From the cell containing the given text, extract its center point as [x, y] coordinate. 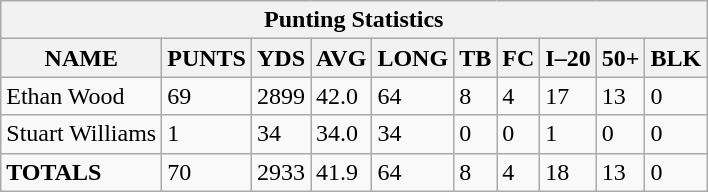
TOTALS [82, 172]
LONG [413, 58]
NAME [82, 58]
34.0 [342, 134]
I–20 [568, 58]
50+ [620, 58]
41.9 [342, 172]
70 [207, 172]
FC [518, 58]
AVG [342, 58]
PUNTS [207, 58]
2899 [280, 96]
2933 [280, 172]
18 [568, 172]
42.0 [342, 96]
YDS [280, 58]
TB [476, 58]
Punting Statistics [354, 20]
Ethan Wood [82, 96]
Stuart Williams [82, 134]
69 [207, 96]
17 [568, 96]
BLK [676, 58]
